For the text-containing cell, return its midpoint in [X, Y] coordinate format. 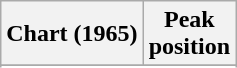
Peakposition [189, 34]
Chart (1965) [72, 34]
